Pinpoint the cell where the given text exists, returning its (x, y) midpoint coordinate. 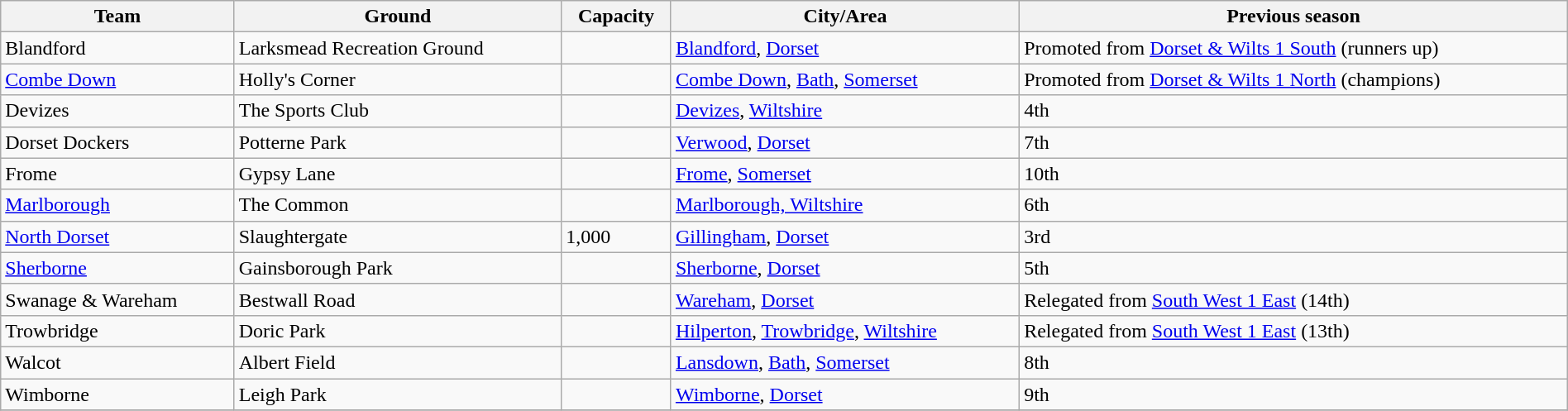
Swanage & Wareham (117, 299)
Verwood, Dorset (845, 142)
Gainsborough Park (397, 268)
Devizes (117, 111)
Ground (397, 17)
5th (1293, 268)
Sherborne, Dorset (845, 268)
Relegated from South West 1 East (14th) (1293, 299)
10th (1293, 174)
Devizes, Wiltshire (845, 111)
Dorset Dockers (117, 142)
Combe Down, Bath, Somerset (845, 79)
Relegated from South West 1 East (13th) (1293, 331)
The Sports Club (397, 111)
4th (1293, 111)
Walcot (117, 362)
Blandford, Dorset (845, 48)
6th (1293, 205)
Marlborough (117, 205)
Hilperton, Trowbridge, Wiltshire (845, 331)
Blandford (117, 48)
7th (1293, 142)
Leigh Park (397, 394)
Wimborne, Dorset (845, 394)
Frome (117, 174)
3rd (1293, 237)
Wareham, Dorset (845, 299)
Marlborough, Wiltshire (845, 205)
Albert Field (397, 362)
Team (117, 17)
Doric Park (397, 331)
Slaughtergate (397, 237)
1,000 (617, 237)
Wimborne (117, 394)
Sherborne (117, 268)
Lansdown, Bath, Somerset (845, 362)
Potterne Park (397, 142)
Promoted from Dorset & Wilts 1 North (champions) (1293, 79)
Combe Down (117, 79)
Trowbridge (117, 331)
8th (1293, 362)
City/Area (845, 17)
Capacity (617, 17)
Gillingham, Dorset (845, 237)
Promoted from Dorset & Wilts 1 South (runners up) (1293, 48)
North Dorset (117, 237)
Bestwall Road (397, 299)
Holly's Corner (397, 79)
The Common (397, 205)
9th (1293, 394)
Larksmead Recreation Ground (397, 48)
Gypsy Lane (397, 174)
Frome, Somerset (845, 174)
Previous season (1293, 17)
